Provide the [X, Y] coordinate of the cell's center where the given text is located.  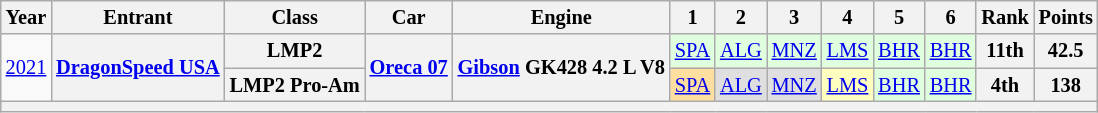
3 [794, 17]
4th [1004, 85]
5 [899, 17]
Entrant [138, 17]
2 [741, 17]
2021 [26, 68]
LMP2 [295, 51]
Rank [1004, 17]
Engine [562, 17]
DragonSpeed USA [138, 68]
Points [1066, 17]
Gibson GK428 4.2 L V8 [562, 68]
Year [26, 17]
LMP2 Pro-Am [295, 85]
4 [848, 17]
42.5 [1066, 51]
138 [1066, 85]
Car [409, 17]
1 [692, 17]
Oreca 07 [409, 68]
6 [951, 17]
11th [1004, 51]
Class [295, 17]
